Search for the cell housing the specified text and yield its (x, y) center coordinate. 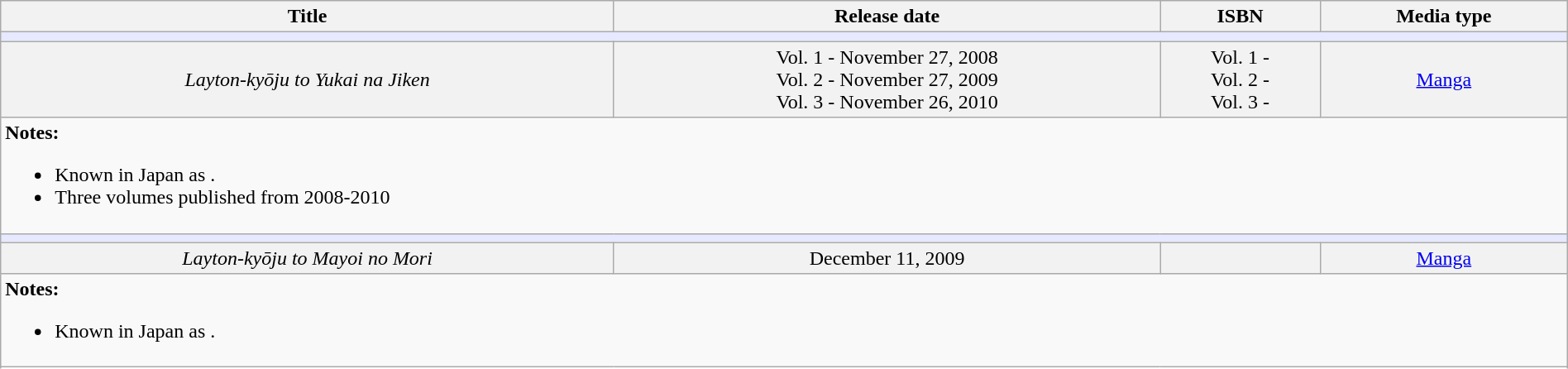
ISBN (1241, 17)
Layton-kyōju to Mayoi no Mori (308, 258)
Title (308, 17)
December 11, 2009 (887, 258)
Layton-kyōju to Yukai na Jiken (308, 79)
Vol. 1 - November 27, 2008 Vol. 2 - November 27, 2009 Vol. 3 - November 26, 2010 (887, 79)
Vol. 1 - Vol. 2 - Vol. 3 - (1241, 79)
Media type (1444, 17)
Notes:Known in Japan as . (784, 320)
Release date (887, 17)
Notes:Known in Japan as .Three volumes published from 2008-2010 (784, 175)
